Return the (x, y) coordinate for the center point of the cell that contains the specified text.  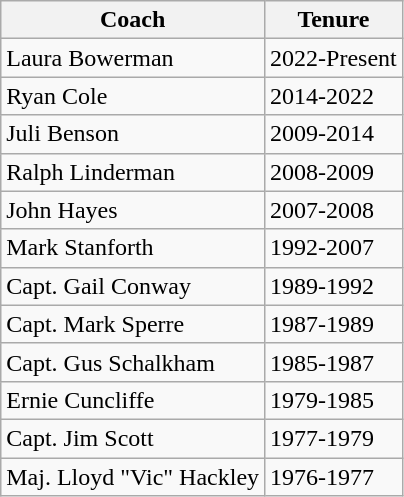
Mark Stanforth (133, 248)
1989-1992 (334, 286)
1985-1987 (334, 362)
2009-2014 (334, 134)
1976-1977 (334, 477)
1979-1985 (334, 400)
2008-2009 (334, 172)
Capt. Jim Scott (133, 438)
Maj. Lloyd "Vic" Hackley (133, 477)
Capt. Mark Sperre (133, 324)
Ernie Cuncliffe (133, 400)
John Hayes (133, 210)
2007-2008 (334, 210)
2014-2022 (334, 96)
Ryan Cole (133, 96)
Juli Benson (133, 134)
Capt. Gus Schalkham (133, 362)
Laura Bowerman (133, 58)
1977-1979 (334, 438)
Coach (133, 20)
Tenure (334, 20)
1987-1989 (334, 324)
2022-Present (334, 58)
Capt. Gail Conway (133, 286)
Ralph Linderman (133, 172)
1992-2007 (334, 248)
